Return [X, Y] of the center of cell containing provided text 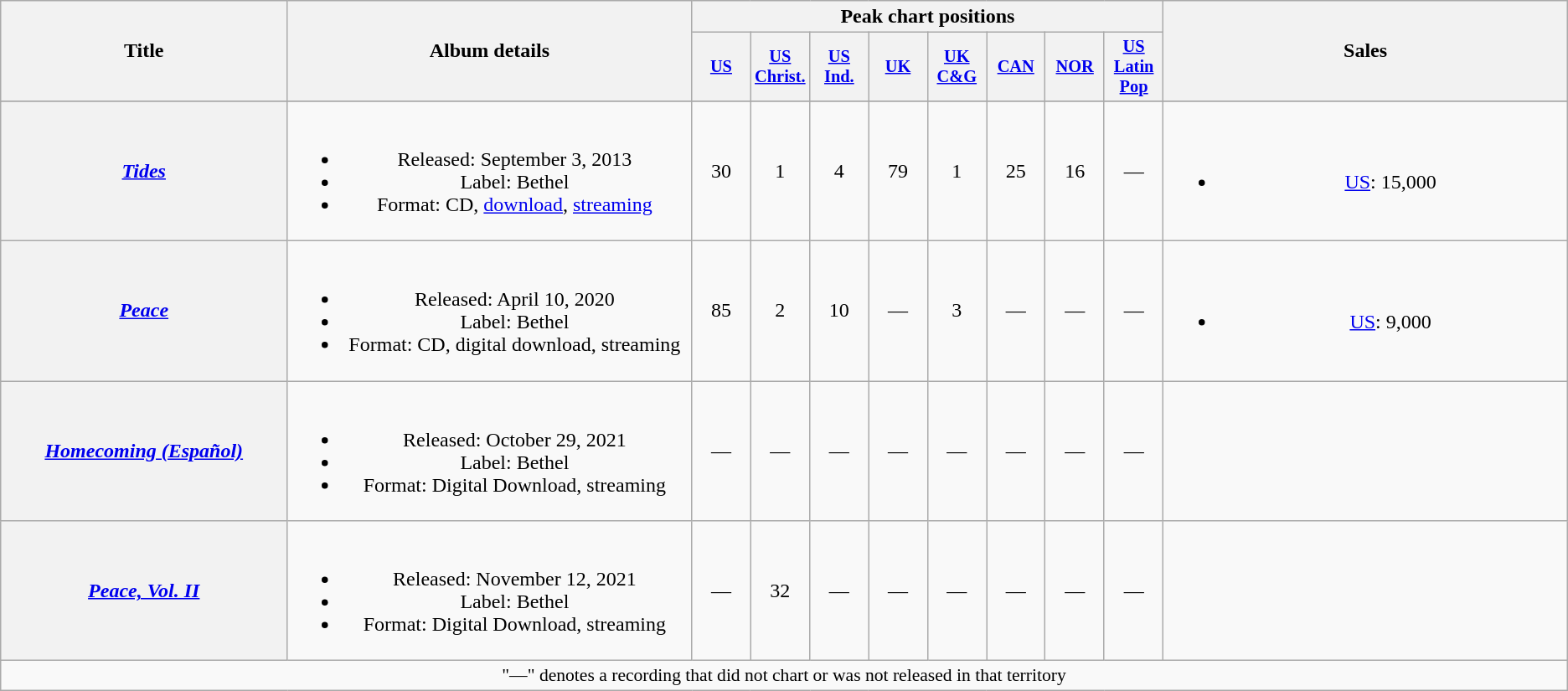
4 [839, 171]
US [721, 67]
US Latin Pop [1133, 67]
Released: October 29, 2021Label: BethelFormat: Digital Download, streaming [489, 451]
Sales [1365, 51]
US: 9,000 [1365, 312]
Released: September 3, 2013Label: BethelFormat: CD, download, streaming [489, 171]
Tides [144, 171]
85 [721, 312]
2 [781, 312]
30 [721, 171]
UKC&G [957, 67]
79 [898, 171]
Peak chart positions [928, 17]
Peace, Vol. II [144, 591]
Homecoming (Español) [144, 451]
UK [898, 67]
NOR [1075, 67]
25 [1016, 171]
3 [957, 312]
Released: April 10, 2020Label: BethelFormat: CD, digital download, streaming [489, 312]
USInd. [839, 67]
10 [839, 312]
Album details [489, 51]
16 [1075, 171]
CAN [1016, 67]
USChrist. [781, 67]
32 [781, 591]
"—" denotes a recording that did not chart or was not released in that territory [784, 676]
Title [144, 51]
Peace [144, 312]
Released: November 12, 2021Label: BethelFormat: Digital Download, streaming [489, 591]
US: 15,000 [1365, 171]
